Output the (X, Y) coordinate of the center of the cell containing the given text.  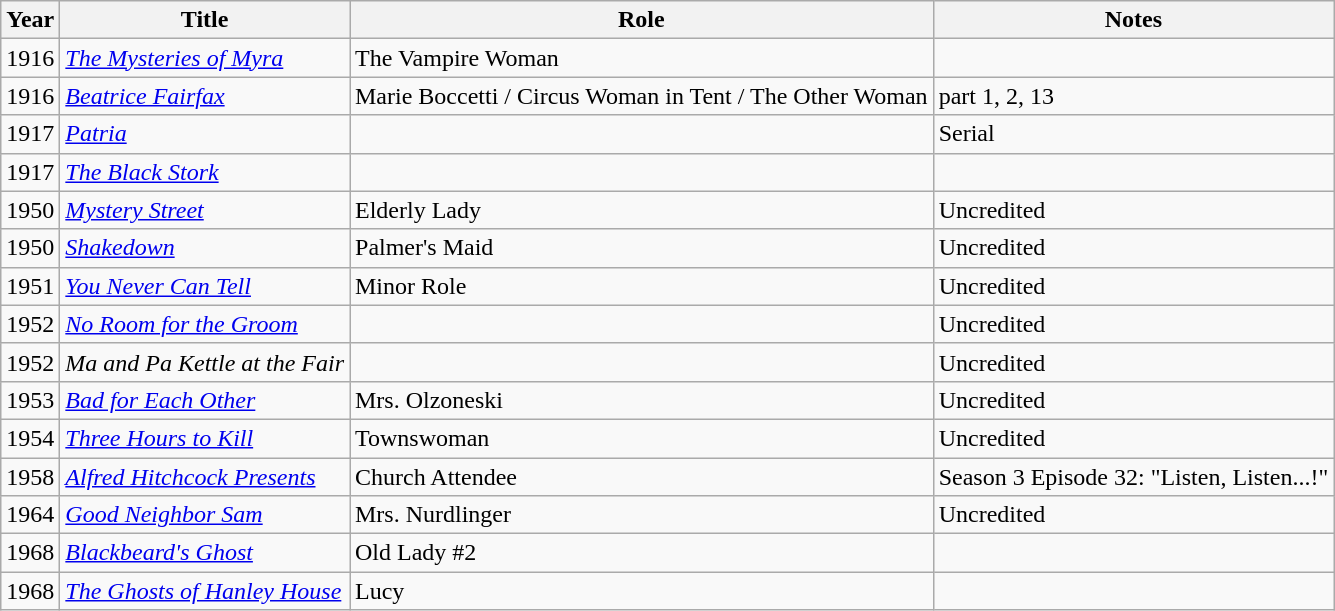
Elderly Lady (642, 210)
1953 (30, 400)
Old Lady #2 (642, 553)
part 1, 2, 13 (1134, 96)
1954 (30, 438)
No Room for the Groom (205, 324)
Role (642, 20)
Three Hours to Kill (205, 438)
Title (205, 20)
Lucy (642, 591)
Good Neighbor Sam (205, 515)
The Black Stork (205, 172)
Alfred Hitchcock Presents (205, 477)
The Ghosts of Hanley House (205, 591)
You Never Can Tell (205, 286)
Mrs. Olzoneski (642, 400)
Ma and Pa Kettle at the Fair (205, 362)
Mrs. Nurdlinger (642, 515)
Year (30, 20)
Marie Boccetti / Circus Woman in Tent / The Other Woman (642, 96)
Church Attendee (642, 477)
Blackbeard's Ghost (205, 553)
Patria (205, 134)
1951 (30, 286)
Mystery Street (205, 210)
Bad for Each Other (205, 400)
The Mysteries of Myra (205, 58)
Townswoman (642, 438)
Palmer's Maid (642, 248)
1958 (30, 477)
Season 3 Episode 32: "Listen, Listen...!" (1134, 477)
Serial (1134, 134)
Shakedown (205, 248)
The Vampire Woman (642, 58)
Minor Role (642, 286)
Beatrice Fairfax (205, 96)
1964 (30, 515)
Notes (1134, 20)
